Find where the given text appears and provide that cell's center as (X, Y) coordinate. 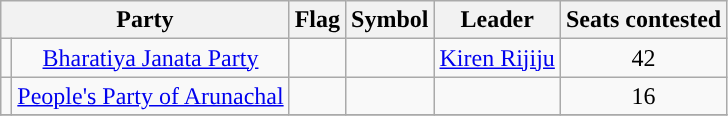
Flag (317, 20)
People's Party of Arunachal (150, 96)
Bharatiya Janata Party (150, 58)
42 (643, 58)
Kiren Rijiju (497, 58)
Leader (497, 20)
Party (145, 20)
16 (643, 96)
Seats contested (643, 20)
Symbol (390, 20)
